Locate the cell with the specified text and output its [X, Y] center coordinate. 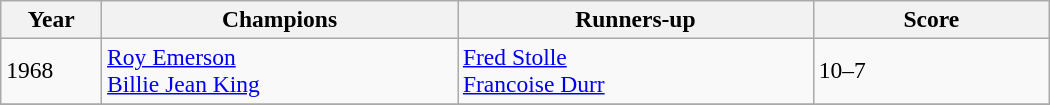
Fred Stolle Francoise Durr [636, 70]
Runners-up [636, 19]
Champions [280, 19]
1968 [52, 70]
10–7 [931, 70]
Year [52, 19]
Roy Emerson Billie Jean King [280, 70]
Score [931, 19]
